From the cell containing the given text, extract its center point as (X, Y) coordinate. 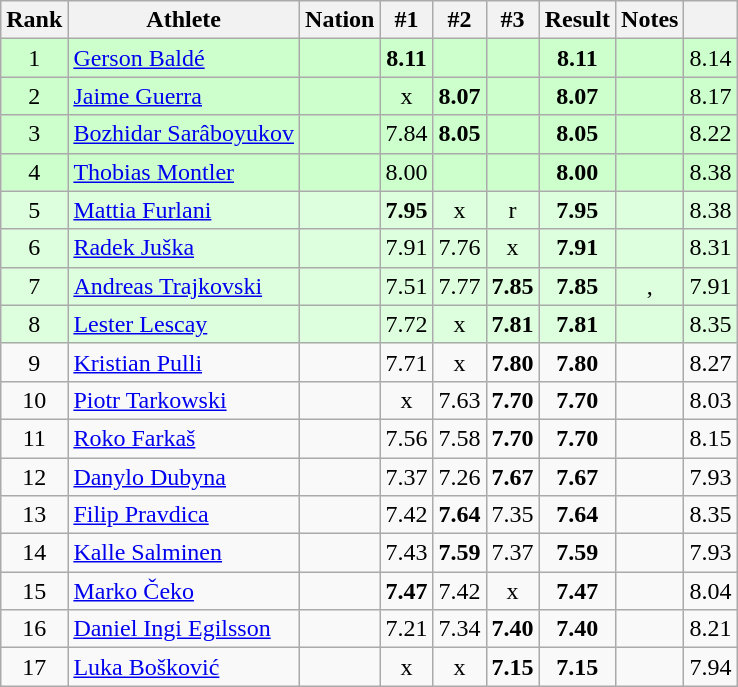
8.14 (710, 58)
5 (34, 210)
8.22 (710, 134)
Gerson Baldé (184, 58)
Filip Pravdica (184, 515)
7.34 (460, 629)
Danylo Dubyna (184, 477)
Andreas Trajkovski (184, 286)
7.71 (406, 362)
8.17 (710, 96)
4 (34, 172)
7.21 (406, 629)
9 (34, 362)
Lester Lescay (184, 324)
Mattia Furlani (184, 210)
8 (34, 324)
Rank (34, 20)
Notes (650, 20)
2 (34, 96)
8.03 (710, 400)
7.43 (406, 553)
12 (34, 477)
Marko Čeko (184, 591)
Result (577, 20)
7 (34, 286)
Thobias Montler (184, 172)
Kalle Salminen (184, 553)
8.21 (710, 629)
3 (34, 134)
, (650, 286)
7.77 (460, 286)
Kristian Pulli (184, 362)
Piotr Tarkowski (184, 400)
Athlete (184, 20)
7.72 (406, 324)
17 (34, 667)
6 (34, 248)
Bozhidar Sarâboyukov (184, 134)
8.27 (710, 362)
7.51 (406, 286)
Nation (340, 20)
7.63 (460, 400)
#2 (460, 20)
1 (34, 58)
7.94 (710, 667)
7.35 (512, 515)
8.04 (710, 591)
13 (34, 515)
7.56 (406, 438)
Daniel Ingi Egilsson (184, 629)
Jaime Guerra (184, 96)
7.76 (460, 248)
8.31 (710, 248)
7.84 (406, 134)
11 (34, 438)
#1 (406, 20)
#3 (512, 20)
15 (34, 591)
Luka Bošković (184, 667)
16 (34, 629)
8.15 (710, 438)
r (512, 210)
10 (34, 400)
7.58 (460, 438)
Radek Juška (184, 248)
7.26 (460, 477)
Roko Farkaš (184, 438)
14 (34, 553)
